Capture the cell that displays the provided text and extract its (X, Y) central coordinate. 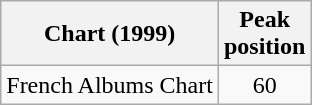
Chart (1999) (110, 34)
Peakposition (264, 34)
French Albums Chart (110, 85)
60 (264, 85)
